Output the [x, y] coordinate of the center of the cell containing the given text.  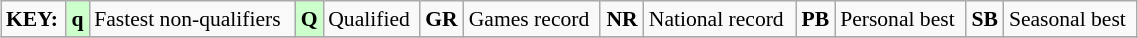
Qualified [371, 19]
Q [309, 19]
PB [816, 19]
Games record [532, 19]
National record [720, 19]
SB [985, 19]
KEY: [34, 19]
Personal best [900, 19]
Seasonal best [1070, 19]
GR [442, 19]
Fastest non-qualifiers [192, 19]
NR [622, 19]
q [78, 19]
